Capture the cell that displays the provided text and extract its (X, Y) central coordinate. 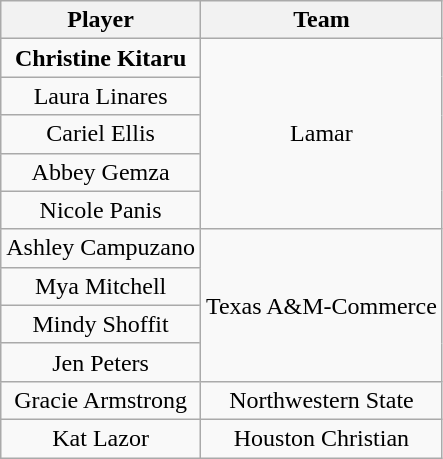
Cariel Ellis (101, 134)
Northwestern State (321, 400)
Kat Lazor (101, 438)
Jen Peters (101, 362)
Nicole Panis (101, 210)
Abbey Gemza (101, 172)
Mindy Shoffit (101, 324)
Team (321, 20)
Ashley Campuzano (101, 248)
Mya Mitchell (101, 286)
Gracie Armstrong (101, 400)
Laura Linares (101, 96)
Player (101, 20)
Christine Kitaru (101, 58)
Houston Christian (321, 438)
Lamar (321, 134)
Texas A&M-Commerce (321, 305)
